Locate the cell with the specified text and output its (x, y) center coordinate. 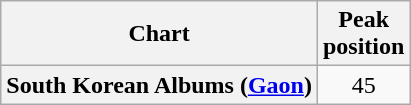
South Korean Albums (Gaon) (160, 85)
Peakposition (363, 34)
Chart (160, 34)
45 (363, 85)
